Extract the (x, y) coordinate from the center of the cell holding the provided text.  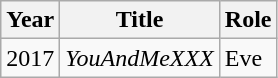
2017 (30, 58)
Role (248, 20)
Title (140, 20)
YouAndMeXXX (140, 58)
Year (30, 20)
Eve (248, 58)
